Pinpoint the cell where the given text exists, returning its (X, Y) midpoint coordinate. 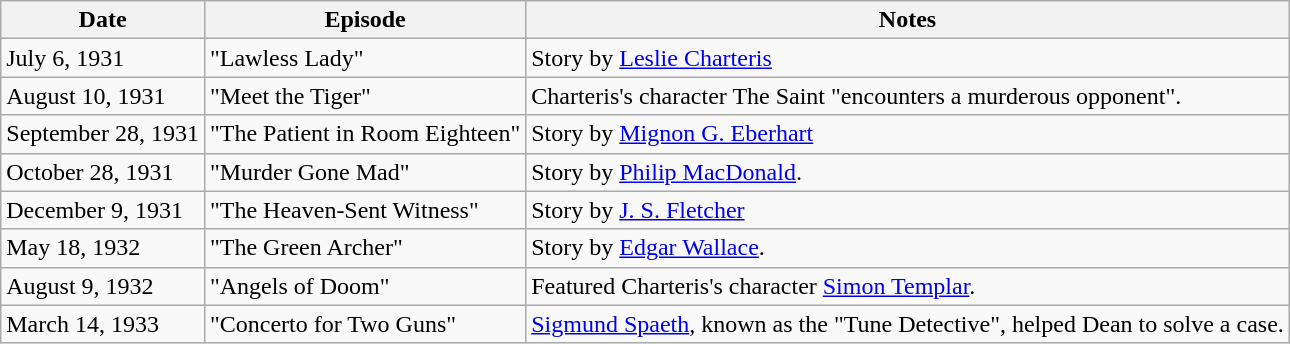
"Lawless Lady" (364, 58)
Story by Mignon G. Eberhart (908, 134)
Story by J. S. Fletcher (908, 210)
Story by Philip MacDonald. (908, 172)
October 28, 1931 (103, 172)
August 9, 1932 (103, 286)
"The Green Archer" (364, 248)
Featured Charteris's character Simon Templar. (908, 286)
"Murder Gone Mad" (364, 172)
Story by Leslie Charteris (908, 58)
Sigmund Spaeth, known as the "Tune Detective", helped Dean to solve a case. (908, 324)
Notes (908, 20)
Date (103, 20)
May 18, 1932 (103, 248)
"Meet the Tiger" (364, 96)
"The Patient in Room Eighteen" (364, 134)
"The Heaven-Sent Witness" (364, 210)
Charteris's character The Saint "encounters a murderous opponent". (908, 96)
Story by Edgar Wallace. (908, 248)
December 9, 1931 (103, 210)
"Angels of Doom" (364, 286)
August 10, 1931 (103, 96)
Episode (364, 20)
July 6, 1931 (103, 58)
September 28, 1931 (103, 134)
"Concerto for Two Guns" (364, 324)
March 14, 1933 (103, 324)
